Determine the (x, y) coordinate at the center of the cell enclosing the given text.  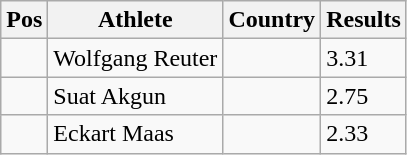
2.33 (364, 134)
3.31 (364, 58)
Wolfgang Reuter (136, 58)
Country (272, 20)
Suat Akgun (136, 96)
2.75 (364, 96)
Eckart Maas (136, 134)
Pos (24, 20)
Athlete (136, 20)
Results (364, 20)
